Pinpoint the cell where the given text exists, returning its (X, Y) midpoint coordinate. 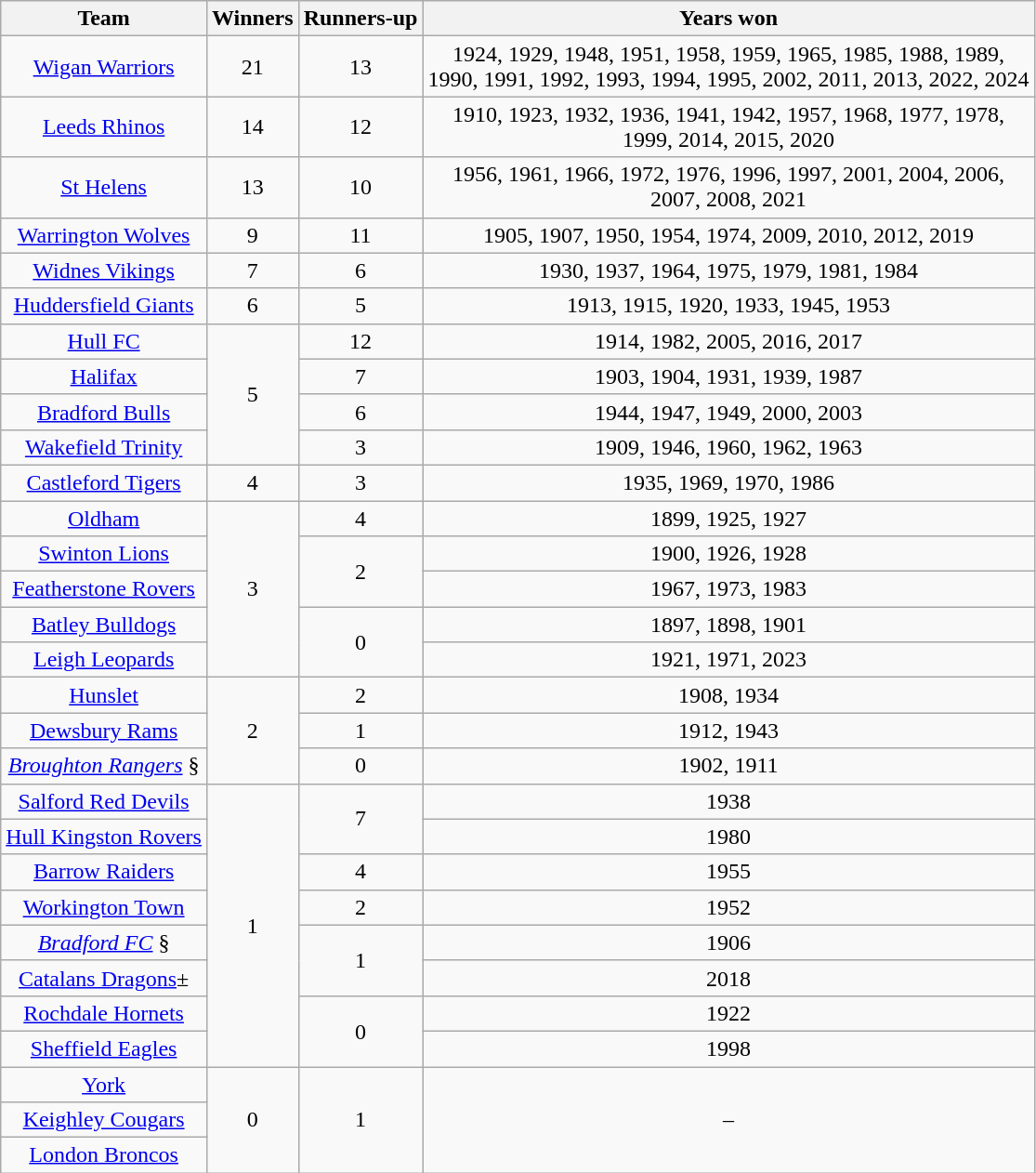
9 (253, 235)
1905, 1907, 1950, 1954, 1974, 2009, 2010, 2012, 2019 (728, 235)
1900, 1926, 1928 (728, 554)
St Helens (104, 188)
1897, 1898, 1901 (728, 625)
Leeds Rhinos (104, 126)
Wigan Warriors (104, 67)
York (104, 1085)
1998 (728, 1048)
Swinton Lions (104, 554)
1938 (728, 801)
Halifax (104, 376)
1902, 1911 (728, 766)
1912, 1943 (728, 731)
Barrow Raiders (104, 872)
21 (253, 67)
1980 (728, 837)
Keighley Cougars (104, 1120)
Warrington Wolves (104, 235)
Dewsbury Rams (104, 731)
1924, 1929, 1948, 1951, 1958, 1959, 1965, 1985, 1988, 1989,1990, 1991, 1992, 1993, 1994, 1995, 2002, 2011, 2013, 2022, 2024 (728, 67)
1956, 1961, 1966, 1972, 1976, 1996, 1997, 2001, 2004, 2006,2007, 2008, 2021 (728, 188)
Huddersfield Giants (104, 306)
1921, 1971, 2023 (728, 660)
Sheffield Eagles (104, 1048)
1910, 1923, 1932, 1936, 1941, 1942, 1957, 1968, 1977, 1978,1999, 2014, 2015, 2020 (728, 126)
1955 (728, 872)
1906 (728, 942)
Leigh Leopards (104, 660)
1944, 1947, 1949, 2000, 2003 (728, 412)
14 (253, 126)
10 (361, 188)
Bradford FC § (104, 942)
1922 (728, 1013)
Team (104, 19)
1935, 1969, 1970, 1986 (728, 482)
Rochdale Hornets (104, 1013)
Salford Red Devils (104, 801)
Bradford Bulls (104, 412)
Hunslet (104, 695)
Hull Kingston Rovers (104, 837)
Broughton Rangers § (104, 766)
Runners-up (361, 19)
Workington Town (104, 907)
Hull FC (104, 341)
Oldham (104, 518)
1899, 1925, 1927 (728, 518)
Featherstone Rovers (104, 589)
11 (361, 235)
– (728, 1120)
Winners (253, 19)
Batley Bulldogs (104, 625)
Widnes Vikings (104, 270)
1909, 1946, 1960, 1962, 1963 (728, 447)
1952 (728, 907)
Catalans Dragons± (104, 978)
1914, 1982, 2005, 2016, 2017 (728, 341)
1903, 1904, 1931, 1939, 1987 (728, 376)
1967, 1973, 1983 (728, 589)
2018 (728, 978)
1913, 1915, 1920, 1933, 1945, 1953 (728, 306)
1908, 1934 (728, 695)
London Broncos (104, 1155)
Years won (728, 19)
1930, 1937, 1964, 1975, 1979, 1981, 1984 (728, 270)
Castleford Tigers (104, 482)
Wakefield Trinity (104, 447)
